Provide the (X, Y) coordinate of the cell's center where the given text is located.  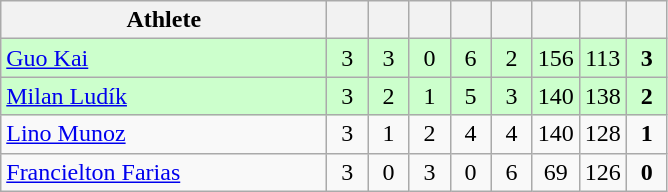
126 (602, 172)
138 (602, 96)
Athlete (164, 20)
Guo Kai (164, 58)
156 (556, 58)
113 (602, 58)
5 (470, 96)
Lino Munoz (164, 134)
Milan Ludík (164, 96)
Francielton Farias (164, 172)
69 (556, 172)
128 (602, 134)
